Capture the cell that displays the provided text and extract its (X, Y) central coordinate. 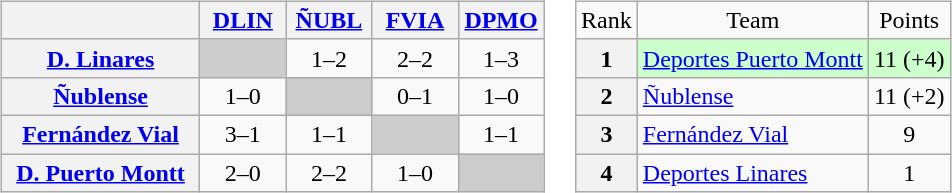
0–1 (415, 96)
Deportes Puerto Montt (752, 58)
DPMO (501, 20)
Deportes Linares (752, 173)
DLIN (243, 20)
3 (607, 134)
9 (909, 134)
D. Puerto Montt (100, 173)
ÑUBL (329, 20)
Rank (607, 20)
Points (909, 20)
1–3 (501, 58)
3–1 (243, 134)
Team (752, 20)
2 (607, 96)
11 (+4) (909, 58)
D. Linares (100, 58)
4 (607, 173)
11 (+2) (909, 96)
2–0 (243, 173)
1–2 (329, 58)
FVIA (415, 20)
